Determine the [x, y] coordinate at the center of the cell enclosing the given text.  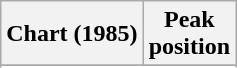
Chart (1985) [72, 34]
Peakposition [189, 34]
